Output the (X, Y) coordinate of the center of the cell containing the given text.  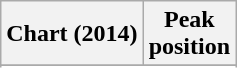
Peakposition (189, 34)
Chart (2014) (72, 34)
